Extract the [x, y] coordinate from the center of the cell holding the provided text.  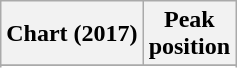
Chart (2017) [72, 34]
Peakposition [189, 34]
